Detect which cell encompasses the target text, then output its [x, y] center coordinate. 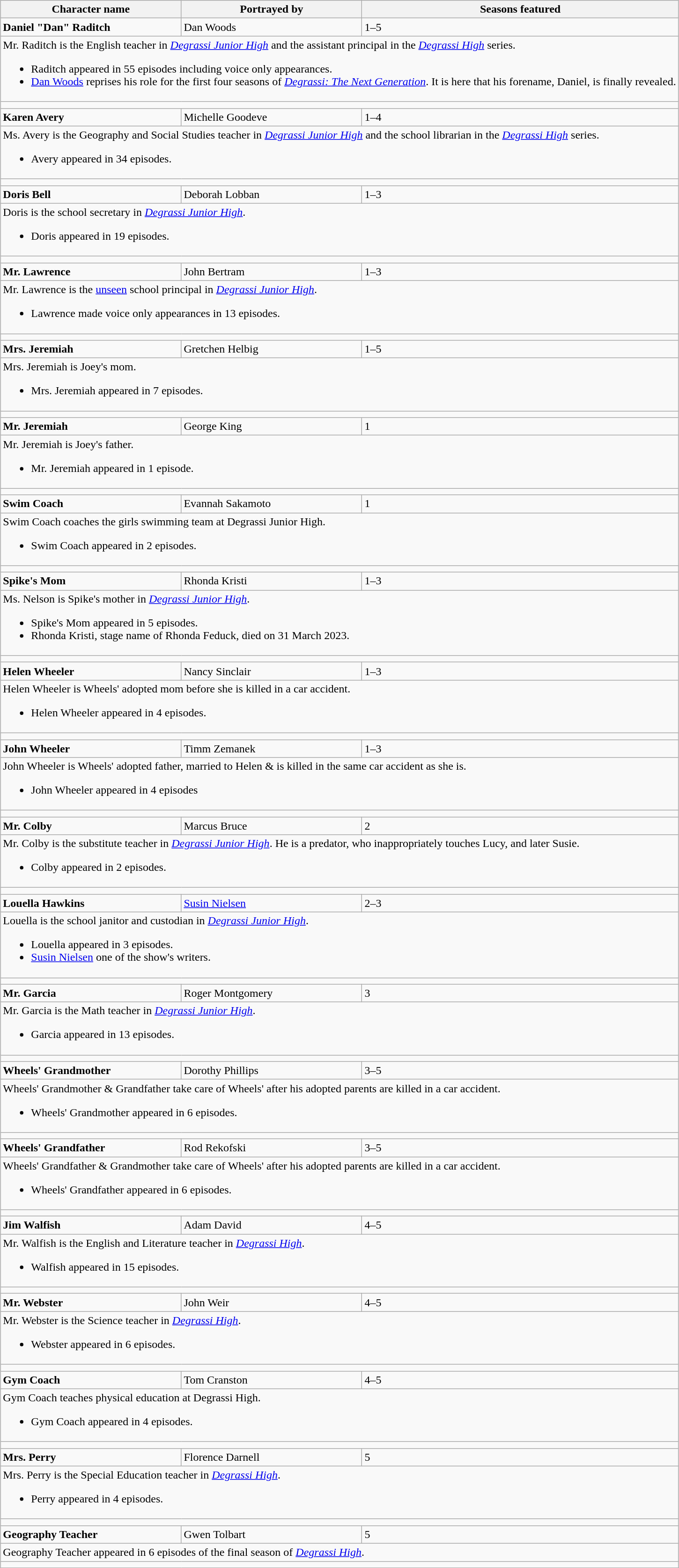
Dan Woods [272, 27]
1–4 [520, 117]
Spike's Mom [91, 581]
Mr. Jeremiah [91, 427]
Mr. Lawrence [91, 272]
Wheels' Grandmother [91, 1070]
Gym Coach [91, 1380]
Jim Walfish [91, 1225]
Tom Cranston [272, 1380]
3 [520, 993]
Gym Coach teaches physical education at Degrassi High.Gym Coach appeared in 4 episodes. [339, 1415]
Mrs. Perry is the Special Education teacher in Degrassi High.Perry appeared in 4 episodes. [339, 1493]
Rod Rekofski [272, 1148]
John Wheeler is Wheels' adopted father, married to Helen & is killed in the same car accident as she is.John Wheeler appeared in 4 episodes [339, 784]
Wheels' Grandfather [91, 1148]
Mr. Jeremiah is Joey's father.Mr. Jeremiah appeared in 1 episode. [339, 462]
Rhonda Kristi [272, 581]
Helen Wheeler [91, 671]
Mr. Lawrence is the unseen school principal in Degrassi Junior High.Lawrence made voice only appearances in 13 episodes. [339, 307]
Character name [91, 9]
Marcus Bruce [272, 826]
Karen Avery [91, 117]
Portrayed by [272, 9]
Nancy Sinclair [272, 671]
Helen Wheeler is Wheels' adopted mom before she is killed in a car accident.Helen Wheeler appeared in 4 episodes. [339, 706]
2–3 [520, 903]
Adam David [272, 1225]
Louella is the school janitor and custodian in Degrassi Junior High.Louella appeared in 3 episodes.Susin Nielsen one of the show's writers. [339, 945]
Gretchen Helbig [272, 349]
Mr. Webster [91, 1303]
Timm Zemanek [272, 749]
Michelle Goodeve [272, 117]
Geography Teacher [91, 1534]
Gwen Tolbart [272, 1534]
Daniel "Dan" Raditch [91, 27]
Louella Hawkins [91, 903]
John Weir [272, 1303]
2 [520, 826]
Seasons featured [520, 9]
Mrs. Jeremiah [91, 349]
Mrs. Jeremiah is Joey's mom.Mrs. Jeremiah appeared in 7 episodes. [339, 385]
Deborah Lobban [272, 194]
Doris is the school secretary in Degrassi Junior High.Doris appeared in 19 episodes. [339, 229]
Mr. Garcia [91, 993]
Susin Nielsen [272, 903]
George King [272, 427]
John Bertram [272, 272]
Florence Darnell [272, 1457]
Mrs. Perry [91, 1457]
Geography Teacher appeared in 6 episodes of the final season of Degrassi High. [339, 1552]
Dorothy Phillips [272, 1070]
Swim Coach [91, 504]
Mr. Garcia is the Math teacher in Degrassi Junior High.Garcia appeared in 13 episodes. [339, 1028]
Mr. Webster is the Science teacher in Degrassi High.Webster appeared in 6 episodes. [339, 1338]
Swim Coach coaches the girls swimming team at Degrassi Junior High.Swim Coach appeared in 2 episodes. [339, 539]
Mr. Walfish is the English and Literature teacher in Degrassi High.Walfish appeared in 15 episodes. [339, 1260]
Evannah Sakamoto [272, 504]
Mr. Colby [91, 826]
John Wheeler [91, 749]
Roger Montgomery [272, 993]
Doris Bell [91, 194]
